Extract the [x, y] coordinate from the center of the cell holding the provided text.  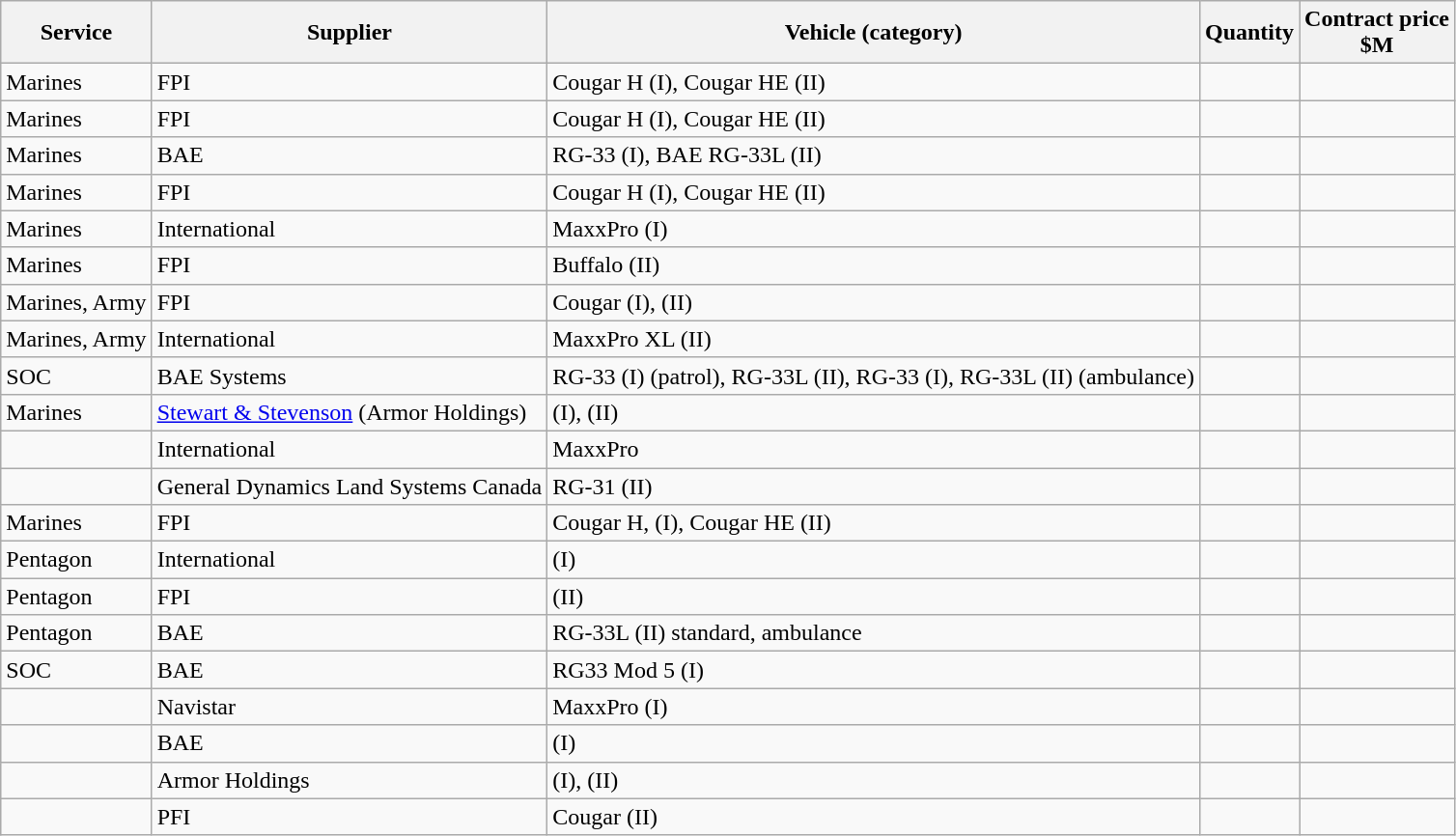
RG33 Mod 5 (I) [874, 670]
General Dynamics Land Systems Canada [350, 486]
RG-33 (I), BAE RG-33L (II) [874, 155]
PFI [350, 817]
RG-33 (I) (patrol), RG-33L (II), RG-33 (I), RG-33L (II) (ambulance) [874, 376]
(II) [874, 597]
Cougar H, (I), Cougar HE (II) [874, 523]
Service [76, 33]
Armor Holdings [350, 780]
BAE Systems [350, 376]
Cougar (I), (II) [874, 302]
MaxxPro XL (II) [874, 339]
Stewart & Stevenson (Armor Holdings) [350, 412]
Contract price $M [1377, 33]
RG-31 (II) [874, 486]
Quantity [1249, 33]
Supplier [350, 33]
Navistar [350, 707]
RG-33L (II) standard, ambulance [874, 633]
Cougar (II) [874, 817]
MaxxPro [874, 449]
Vehicle (category) [874, 33]
Buffalo (II) [874, 265]
